Output the [x, y] coordinate of the center of the cell containing the given text.  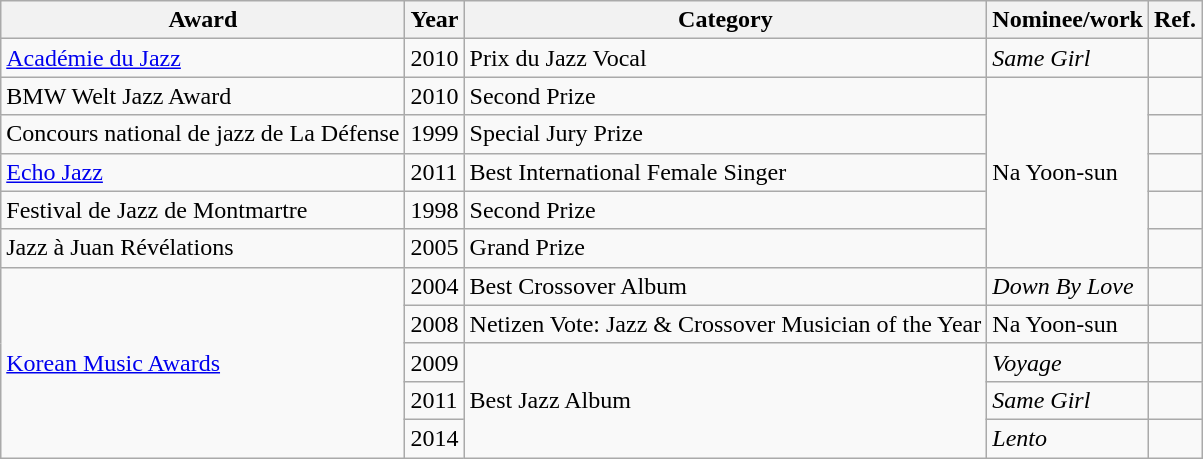
Festival de Jazz de Montmartre [203, 210]
BMW Welt Jazz Award [203, 96]
Special Jury Prize [726, 134]
Category [726, 20]
Prix du Jazz Vocal [726, 58]
2009 [434, 362]
Lento [1068, 438]
2014 [434, 438]
Netizen Vote: Jazz & Crossover Musician of the Year [726, 324]
Korean Music Awards [203, 362]
Nominee/work [1068, 20]
Best Jazz Album [726, 400]
2008 [434, 324]
2004 [434, 286]
Year [434, 20]
Académie du Jazz [203, 58]
1998 [434, 210]
Echo Jazz [203, 172]
Grand Prize [726, 248]
Jazz à Juan Révélations [203, 248]
Best International Female Singer [726, 172]
1999 [434, 134]
Concours national de jazz de La Défense [203, 134]
Down By Love [1068, 286]
Voyage [1068, 362]
Ref. [1176, 20]
Award [203, 20]
2005 [434, 248]
Best Crossover Album [726, 286]
